Return the (x, y) coordinate for the center point of the cell that contains the specified text.  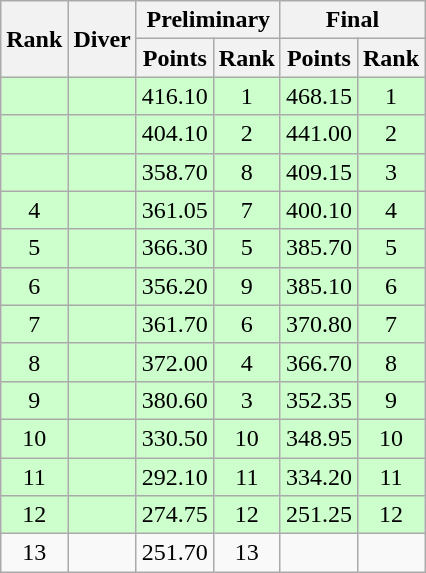
Final (352, 20)
352.35 (318, 400)
334.20 (318, 477)
251.70 (174, 553)
385.70 (318, 248)
370.80 (318, 324)
358.70 (174, 172)
251.25 (318, 515)
372.00 (174, 362)
400.10 (318, 210)
274.75 (174, 515)
361.05 (174, 210)
Diver (102, 39)
330.50 (174, 438)
380.60 (174, 400)
361.70 (174, 324)
348.95 (318, 438)
292.10 (174, 477)
468.15 (318, 96)
356.20 (174, 286)
416.10 (174, 96)
404.10 (174, 134)
409.15 (318, 172)
385.10 (318, 286)
366.30 (174, 248)
Preliminary (208, 20)
441.00 (318, 134)
366.70 (318, 362)
